Search for the cell housing the specified text and yield its (X, Y) center coordinate. 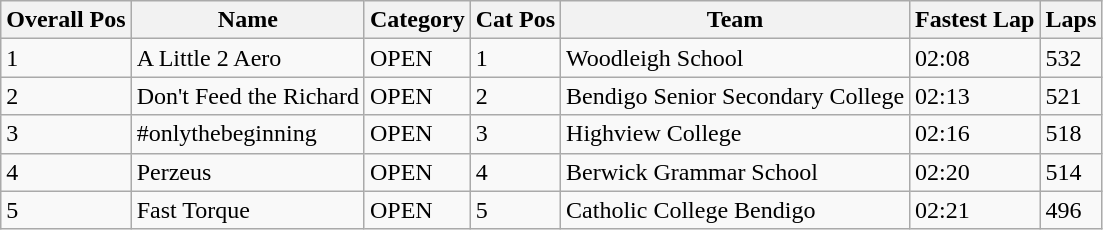
A Little 2 Aero (248, 58)
Overall Pos (66, 20)
Cat Pos (515, 20)
Fastest Lap (975, 20)
Highview College (736, 134)
Berwick Grammar School (736, 172)
521 (1071, 96)
Catholic College Bendigo (736, 210)
02:20 (975, 172)
Fast Torque (248, 210)
02:16 (975, 134)
Perzeus (248, 172)
Woodleigh School (736, 58)
514 (1071, 172)
#onlythebeginning (248, 134)
Don't Feed the Richard (248, 96)
496 (1071, 210)
Category (417, 20)
02:21 (975, 210)
02:08 (975, 58)
02:13 (975, 96)
Bendigo Senior Secondary College (736, 96)
518 (1071, 134)
532 (1071, 58)
Laps (1071, 20)
Team (736, 20)
Name (248, 20)
